From the cell containing the given text, extract its center point as [x, y] coordinate. 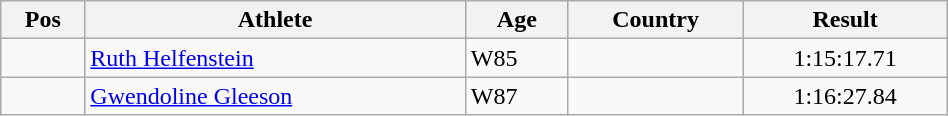
Country [656, 20]
W85 [516, 58]
W87 [516, 96]
Age [516, 20]
Pos [43, 20]
Athlete [275, 20]
1:15:17.71 [845, 58]
Result [845, 20]
Gwendoline Gleeson [275, 96]
1:16:27.84 [845, 96]
Ruth Helfenstein [275, 58]
